Return [X, Y] of the center of cell containing provided text 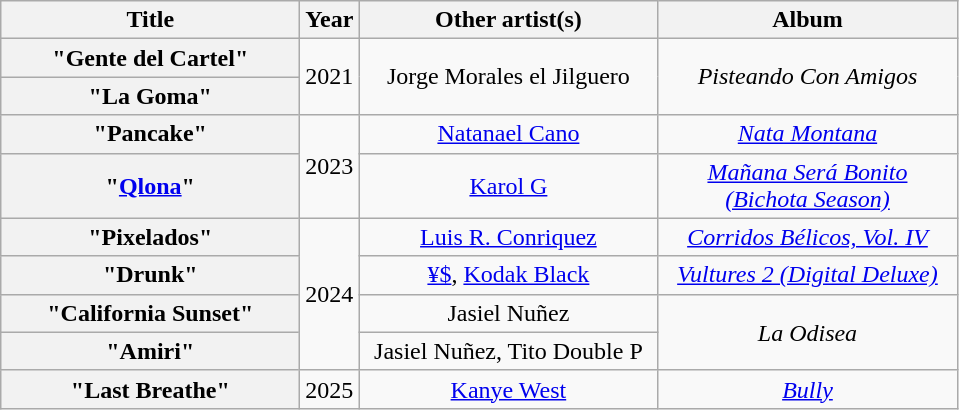
"Gente del Cartel" [150, 58]
"Amiri" [150, 351]
2021 [330, 77]
Jasiel Nuñez [508, 313]
2024 [330, 294]
La Odisea [808, 332]
Jasiel Nuñez, Tito Double P [508, 351]
Vultures 2 (Digital Deluxe) [808, 275]
2023 [330, 166]
Nata Montana [808, 134]
"Pancake" [150, 134]
"La Goma" [150, 96]
"Drunk" [150, 275]
Pisteando Con Amigos [808, 77]
2025 [330, 389]
Bully [808, 389]
Natanael Cano [508, 134]
Kanye West [508, 389]
Title [150, 20]
Other artist(s) [508, 20]
"Pixelados" [150, 237]
Jorge Morales el Jilguero [508, 77]
¥$, Kodak Black [508, 275]
"Last Breathe" [150, 389]
"California Sunset" [150, 313]
Karol G [508, 186]
Luis R. Conriquez [508, 237]
Corridos Bélicos, Vol. IV [808, 237]
Mañana Será Bonito (Bichota Season) [808, 186]
Album [808, 20]
"Qlona" [150, 186]
Year [330, 20]
